Scan for the cell matching the given text and deliver its (X, Y) coordinate at center. 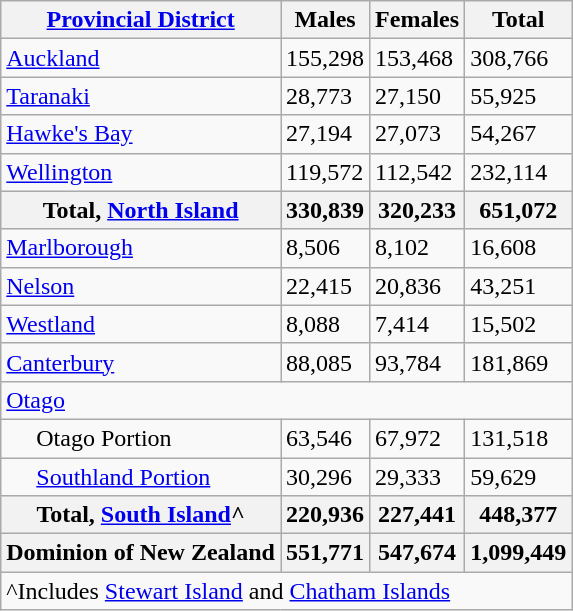
320,233 (418, 210)
27,194 (324, 134)
Total, South Island^ (141, 515)
67,972 (418, 438)
27,150 (418, 96)
Hawke's Bay (141, 134)
153,468 (418, 58)
28,773 (324, 96)
Taranaki (141, 96)
Auckland (141, 58)
220,936 (324, 515)
551,771 (324, 553)
30,296 (324, 477)
43,251 (518, 286)
330,839 (324, 210)
8,506 (324, 248)
Dominion of New Zealand (141, 553)
155,298 (324, 58)
Canterbury (141, 362)
93,784 (418, 362)
55,925 (518, 96)
Females (418, 20)
Southland Portion (141, 477)
8,102 (418, 248)
63,546 (324, 438)
308,766 (518, 58)
Provincial District (141, 20)
15,502 (518, 324)
112,542 (418, 172)
27,073 (418, 134)
20,836 (418, 286)
227,441 (418, 515)
Total, North Island (141, 210)
131,518 (518, 438)
1,099,449 (518, 553)
181,869 (518, 362)
Wellington (141, 172)
Otago Portion (141, 438)
232,114 (518, 172)
59,629 (518, 477)
29,333 (418, 477)
16,608 (518, 248)
54,267 (518, 134)
651,072 (518, 210)
Nelson (141, 286)
448,377 (518, 515)
Marlborough (141, 248)
88,085 (324, 362)
8,088 (324, 324)
22,415 (324, 286)
Total (518, 20)
7,414 (418, 324)
Westland (141, 324)
119,572 (324, 172)
Otago (286, 400)
^Includes Stewart Island and Chatham Islands (286, 591)
Males (324, 20)
547,674 (418, 553)
